Pinpoint the cell where the given text exists, returning its [X, Y] midpoint coordinate. 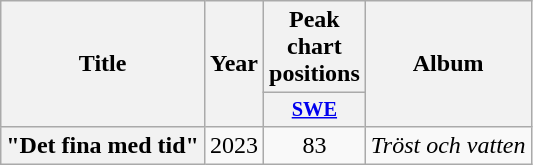
2023 [234, 145]
SWE [315, 110]
83 [315, 145]
"Det fina med tid" [103, 145]
Tröst och vatten [448, 145]
Title [103, 64]
Peak chart positions [315, 47]
Album [448, 64]
Year [234, 64]
